Locate the cell with the specified text and output its (x, y) center coordinate. 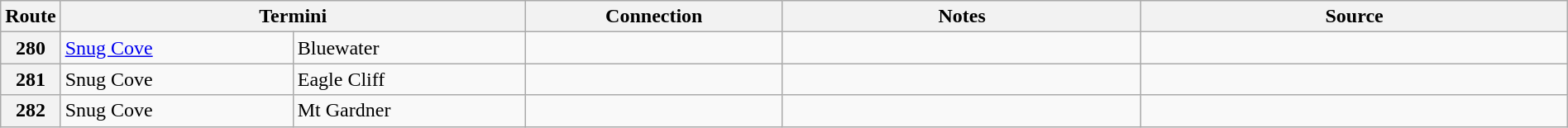
282 (31, 111)
281 (31, 79)
Eagle Cliff (409, 79)
Connection (653, 17)
Termini (293, 17)
Source (1355, 17)
Notes (962, 17)
Route (31, 17)
280 (31, 48)
Bluewater (409, 48)
Mt Gardner (409, 111)
